Scan for the cell matching the given text and deliver its (x, y) coordinate at center. 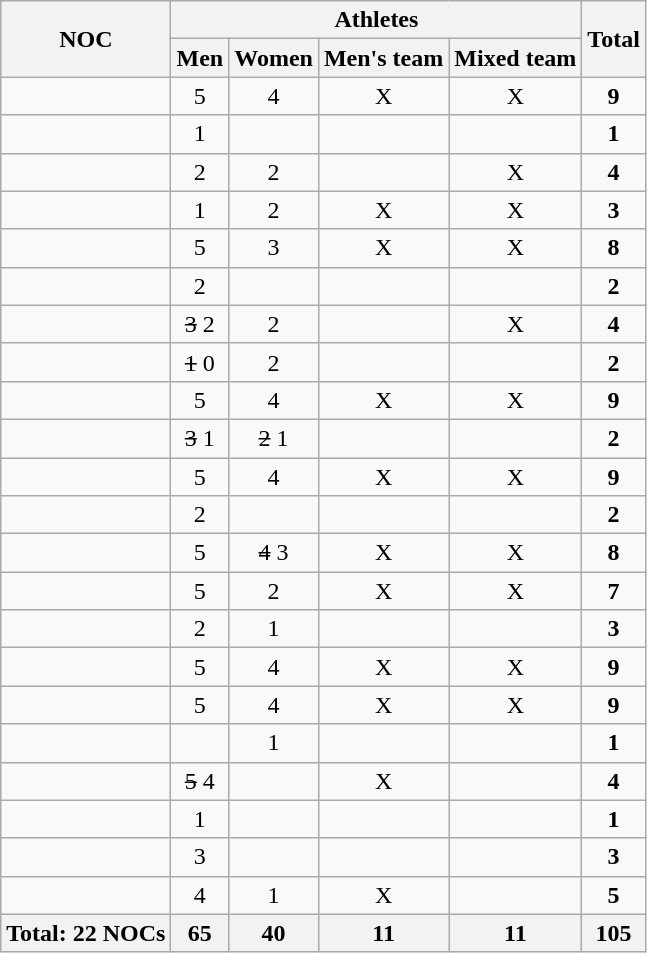
105 (614, 933)
Athletes (376, 20)
4 3 (274, 553)
3 2 (200, 324)
40 (274, 933)
Total (614, 39)
Men (200, 58)
65 (200, 933)
Women (274, 58)
2 1 (274, 438)
3 1 (200, 438)
5 4 (200, 781)
1 0 (200, 362)
Men's team (383, 58)
7 (614, 591)
NOC (86, 39)
Mixed team (516, 58)
Total: 22 NOCs (86, 933)
